Return (x, y) of the center of cell containing provided text 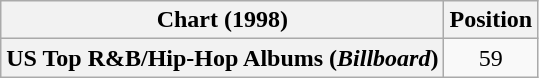
Position (491, 20)
59 (491, 58)
US Top R&B/Hip-Hop Albums (Billboard) (222, 58)
Chart (1998) (222, 20)
